Find where the given text appears and provide that cell's center as [x, y] coordinate. 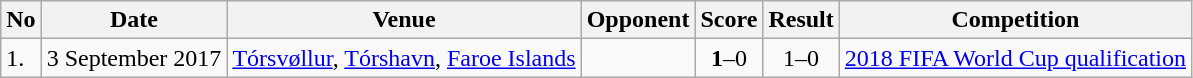
Result [801, 20]
Opponent [638, 20]
2018 FIFA World Cup qualification [1015, 58]
Tórsvøllur, Tórshavn, Faroe Islands [404, 58]
Date [134, 20]
No [21, 20]
Venue [404, 20]
1. [21, 58]
3 September 2017 [134, 58]
Competition [1015, 20]
Score [729, 20]
